Return [x, y] of the center of cell containing provided text 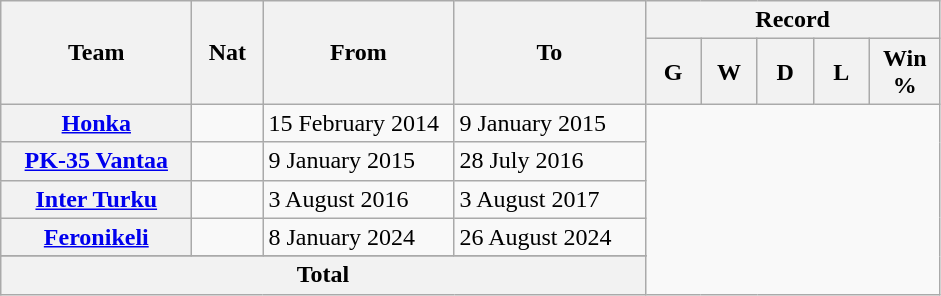
Feronikeli [96, 237]
Honka [96, 123]
D [785, 72]
Win % [904, 72]
Nat [228, 52]
8 January 2024 [358, 237]
L [841, 72]
Inter Turku [96, 199]
Record [792, 20]
3 August 2017 [550, 199]
Team [96, 52]
Total [323, 275]
From [358, 52]
26 August 2024 [550, 237]
28 July 2016 [550, 161]
PK-35 Vantaa [96, 161]
G [673, 72]
3 August 2016 [358, 199]
15 February 2014 [358, 123]
W [729, 72]
To [550, 52]
